Pinpoint the cell where the given text exists, returning its (x, y) midpoint coordinate. 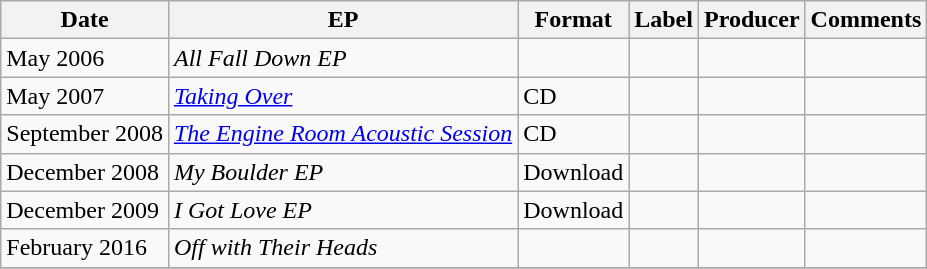
Off with Their Heads (342, 248)
Label (664, 20)
Taking Over (342, 96)
Comments (866, 20)
February 2016 (85, 248)
My Boulder EP (342, 172)
May 2006 (85, 58)
May 2007 (85, 96)
I Got Love EP (342, 210)
December 2009 (85, 210)
Producer (752, 20)
EP (342, 20)
The Engine Room Acoustic Session (342, 134)
Format (574, 20)
All Fall Down EP (342, 58)
Date (85, 20)
December 2008 (85, 172)
September 2008 (85, 134)
